Determine the (x, y) coordinate at the center of the cell enclosing the given text.  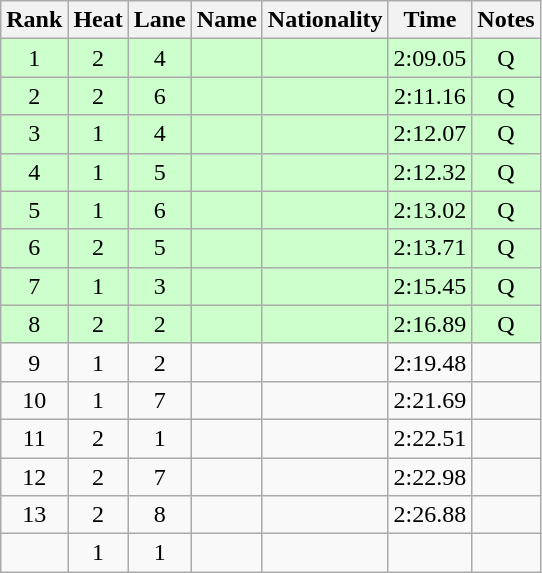
2:13.71 (430, 248)
13 (34, 515)
9 (34, 362)
2:21.69 (430, 400)
2:11.16 (430, 96)
Rank (34, 20)
2:16.89 (430, 324)
2:12.32 (430, 172)
Nationality (325, 20)
Name (226, 20)
12 (34, 477)
Heat (98, 20)
2:12.07 (430, 134)
11 (34, 438)
2:26.88 (430, 515)
2:22.51 (430, 438)
2:19.48 (430, 362)
Time (430, 20)
2:09.05 (430, 58)
2:22.98 (430, 477)
2:15.45 (430, 286)
2:13.02 (430, 210)
Lane (160, 20)
Notes (506, 20)
10 (34, 400)
